Capture the cell that displays the provided text and extract its (X, Y) central coordinate. 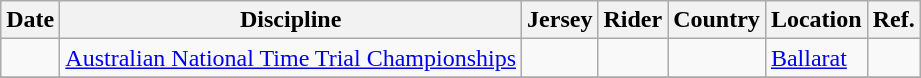
Location (816, 20)
Ref. (894, 20)
Date (30, 20)
Jersey (560, 20)
Ballarat (816, 58)
Discipline (291, 20)
Rider (633, 20)
Country (717, 20)
Australian National Time Trial Championships (291, 58)
